From the cell containing the given text, extract its center point as (X, Y) coordinate. 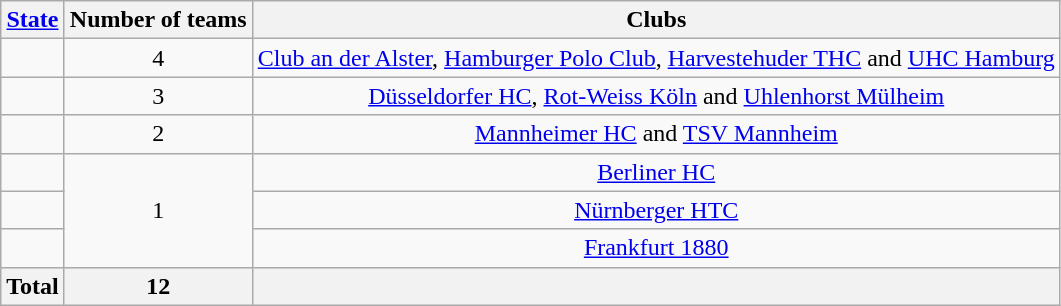
Mannheimer HC and TSV Mannheim (656, 134)
2 (158, 134)
Club an der Alster, Hamburger Polo Club, Harvestehuder THC and UHC Hamburg (656, 58)
Number of teams (158, 20)
Frankfurt 1880 (656, 248)
Clubs (656, 20)
State (33, 20)
Berliner HC (656, 172)
Nürnberger HTC (656, 210)
Düsseldorfer HC, Rot-Weiss Köln and Uhlenhorst Mülheim (656, 96)
3 (158, 96)
Total (33, 286)
12 (158, 286)
4 (158, 58)
1 (158, 210)
